Provide the (x, y) coordinate of the cell's center where the given text is located.  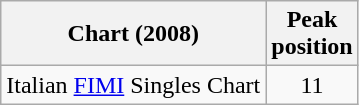
Peakposition (312, 34)
Chart (2008) (134, 34)
11 (312, 85)
Italian FIMI Singles Chart (134, 85)
